Detect which cell encompasses the target text, then output its (X, Y) center coordinate. 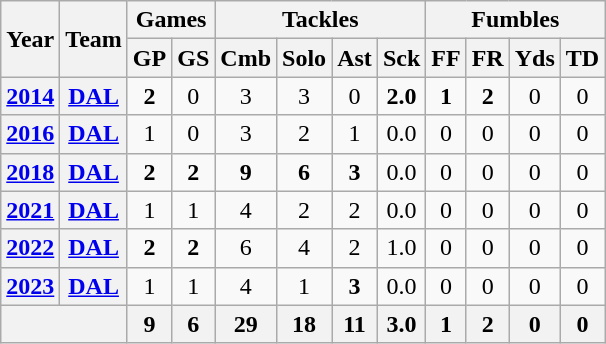
FR (488, 58)
2023 (30, 286)
11 (355, 324)
Year (30, 39)
Tackles (320, 20)
2022 (30, 248)
TD (582, 58)
Sck (401, 58)
Yds (534, 58)
Solo (304, 58)
1.0 (401, 248)
3.0 (401, 324)
29 (246, 324)
2021 (30, 210)
GS (194, 58)
2018 (30, 172)
2016 (30, 134)
GP (149, 58)
Cmb (246, 58)
Games (170, 20)
Ast (355, 58)
18 (304, 324)
2014 (30, 96)
Team (94, 39)
2.0 (401, 96)
FF (446, 58)
Fumbles (516, 20)
